For the text-containing cell, return its midpoint in [X, Y] coordinate format. 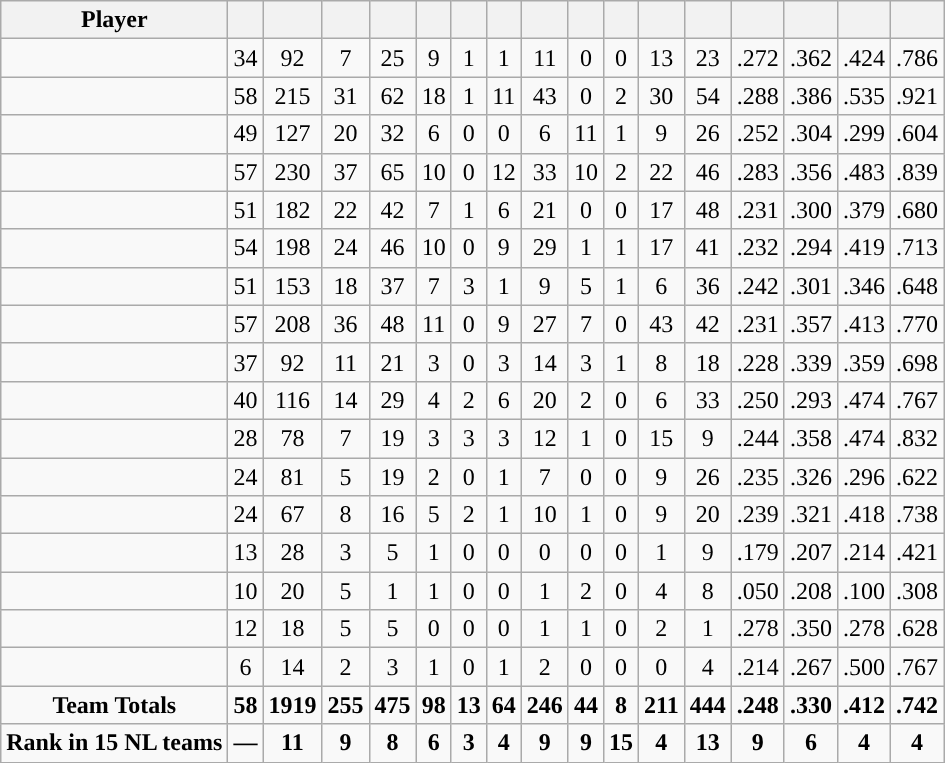
.267 [810, 667]
.321 [810, 515]
.500 [864, 667]
.272 [758, 58]
1919 [292, 705]
.786 [916, 58]
.419 [864, 248]
98 [434, 705]
.179 [758, 553]
.301 [810, 286]
.357 [810, 324]
— [246, 743]
230 [292, 172]
.832 [916, 438]
198 [292, 248]
.208 [810, 591]
.421 [916, 553]
65 [392, 172]
.304 [810, 134]
25 [392, 58]
.239 [758, 515]
211 [661, 705]
.330 [810, 705]
.742 [916, 705]
Rank in 15 NL teams [114, 743]
81 [292, 477]
.379 [864, 210]
.535 [864, 96]
.242 [758, 286]
27 [544, 324]
.680 [916, 210]
.283 [758, 172]
182 [292, 210]
.308 [916, 591]
Player [114, 20]
.622 [916, 477]
.346 [864, 286]
30 [661, 96]
.413 [864, 324]
.100 [864, 591]
.339 [810, 362]
.250 [758, 400]
.386 [810, 96]
.424 [864, 58]
.362 [810, 58]
44 [586, 705]
215 [292, 96]
.050 [758, 591]
.350 [810, 629]
.359 [864, 362]
208 [292, 324]
.299 [864, 134]
.356 [810, 172]
.296 [864, 477]
40 [246, 400]
.839 [916, 172]
.628 [916, 629]
62 [392, 96]
49 [246, 134]
.713 [916, 248]
.921 [916, 96]
34 [246, 58]
444 [708, 705]
.412 [864, 705]
246 [544, 705]
.648 [916, 286]
153 [292, 286]
.228 [758, 362]
67 [292, 515]
.326 [810, 477]
.288 [758, 96]
.244 [758, 438]
23 [708, 58]
.738 [916, 515]
.232 [758, 248]
116 [292, 400]
64 [504, 705]
475 [392, 705]
.300 [810, 210]
41 [708, 248]
.483 [864, 172]
.698 [916, 362]
.235 [758, 477]
.293 [810, 400]
.252 [758, 134]
.418 [864, 515]
.770 [916, 324]
16 [392, 515]
255 [346, 705]
.294 [810, 248]
.207 [810, 553]
.604 [916, 134]
.358 [810, 438]
78 [292, 438]
.248 [758, 705]
32 [392, 134]
Team Totals [114, 705]
127 [292, 134]
31 [346, 96]
